Scan for the cell matching the given text and deliver its (X, Y) coordinate at center. 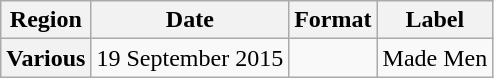
Label (435, 20)
Date (190, 20)
Made Men (435, 58)
Format (333, 20)
Various (46, 58)
19 September 2015 (190, 58)
Region (46, 20)
